Pinpoint the cell where the given text exists, returning its [X, Y] midpoint coordinate. 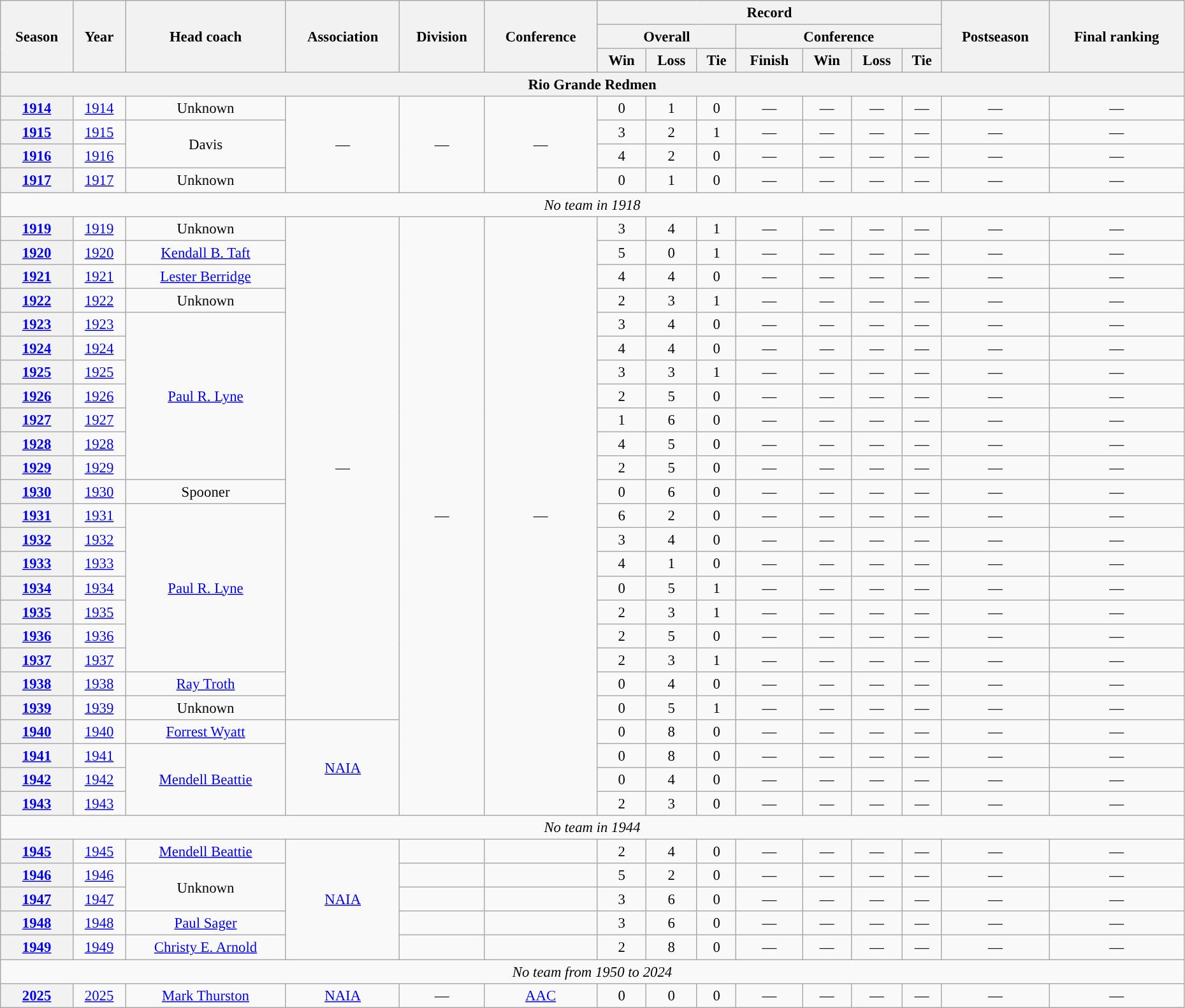
Rio Grande Redmen [593, 85]
Finish [769, 61]
Forrest Wyatt [206, 732]
No team in 1918 [593, 205]
Final ranking [1117, 37]
Overall [667, 37]
Kendall B. Taft [206, 252]
Spooner [206, 492]
Record [769, 13]
Christy E. Arnold [206, 947]
Association [343, 37]
Division [442, 37]
Season [37, 37]
Paul Sager [206, 924]
No team from 1950 to 2024 [593, 972]
Head coach [206, 37]
Year [99, 37]
Mark Thurston [206, 995]
Lester Berridge [206, 276]
Postseason [996, 37]
No team in 1944 [593, 828]
Ray Troth [206, 684]
AAC [541, 995]
Davis [206, 144]
